Pinpoint the cell where the given text exists, returning its (X, Y) midpoint coordinate. 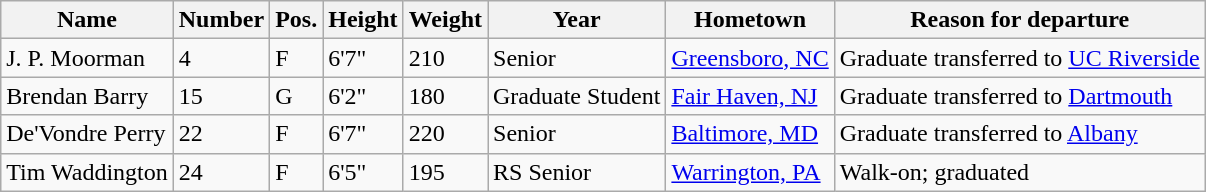
Tim Waddington (87, 172)
4 (221, 58)
Baltimore, MD (750, 134)
Number (221, 20)
Hometown (750, 20)
Greensboro, NC (750, 58)
Fair Haven, NJ (750, 96)
Name (87, 20)
Graduate transferred to UC Riverside (1020, 58)
15 (221, 96)
24 (221, 172)
195 (445, 172)
210 (445, 58)
Warrington, PA (750, 172)
6'5" (363, 172)
Year (577, 20)
Reason for departure (1020, 20)
Graduate Student (577, 96)
Pos. (296, 20)
J. P. Moorman (87, 58)
Graduate transferred to Albany (1020, 134)
22 (221, 134)
Weight (445, 20)
De'Vondre Perry (87, 134)
180 (445, 96)
Graduate transferred to Dartmouth (1020, 96)
G (296, 96)
Walk-on; graduated (1020, 172)
6'2" (363, 96)
220 (445, 134)
RS Senior (577, 172)
Height (363, 20)
Brendan Barry (87, 96)
